Pinpoint the cell where the given text exists, returning its [X, Y] midpoint coordinate. 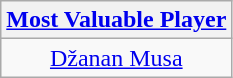
Most Valuable Player [116, 20]
Džanan Musa [116, 58]
